Locate the cell with the specified text and output its [x, y] center coordinate. 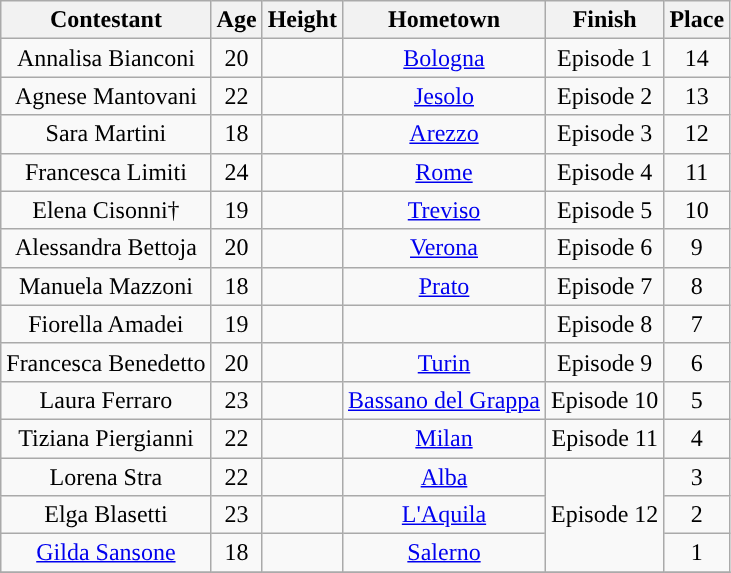
Turin [444, 362]
Episode 12 [605, 515]
L'Aquila [444, 515]
Elena Cisonni† [106, 210]
Episode 6 [605, 248]
Milan [444, 438]
Arezzo [444, 134]
Alessandra Bettoja [106, 248]
Episode 3 [605, 134]
Contestant [106, 20]
Francesca Benedetto [106, 362]
Francesca Limiti [106, 172]
Sara Martini [106, 134]
5 [697, 400]
Manuela Mazzoni [106, 286]
Episode 8 [605, 324]
Rome [444, 172]
Episode 9 [605, 362]
4 [697, 438]
Episode 5 [605, 210]
Episode 1 [605, 58]
24 [236, 172]
Annalisa Bianconi [106, 58]
Verona [444, 248]
Height [302, 20]
Episode 10 [605, 400]
Fiorella Amadei [106, 324]
Episode 2 [605, 96]
Lorena Stra [106, 477]
Age [236, 20]
Laura Ferraro [106, 400]
Bologna [444, 58]
Tiziana Piergianni [106, 438]
Agnese Mantovani [106, 96]
13 [697, 96]
Treviso [444, 210]
3 [697, 477]
Episode 7 [605, 286]
Bassano del Grappa [444, 400]
8 [697, 286]
Prato [444, 286]
Jesolo [444, 96]
9 [697, 248]
Finish [605, 20]
14 [697, 58]
10 [697, 210]
Episode 4 [605, 172]
Elga Blasetti [106, 515]
12 [697, 134]
Salerno [444, 553]
Place [697, 20]
Episode 11 [605, 438]
Alba [444, 477]
2 [697, 515]
Hometown [444, 20]
7 [697, 324]
1 [697, 553]
6 [697, 362]
Gilda Sansone [106, 553]
11 [697, 172]
